Return (x, y) of the center of cell containing provided text 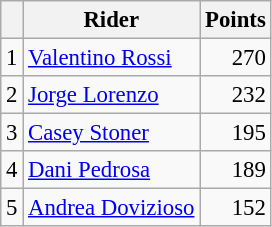
232 (236, 95)
270 (236, 58)
Andrea Dovizioso (112, 208)
Valentino Rossi (112, 58)
Dani Pedrosa (112, 170)
Casey Stoner (112, 133)
Jorge Lorenzo (112, 95)
2 (12, 95)
4 (12, 170)
Rider (112, 20)
3 (12, 133)
1 (12, 58)
195 (236, 133)
189 (236, 170)
5 (12, 208)
Points (236, 20)
152 (236, 208)
